Extract the [X, Y] coordinate from the center of the cell holding the provided text.  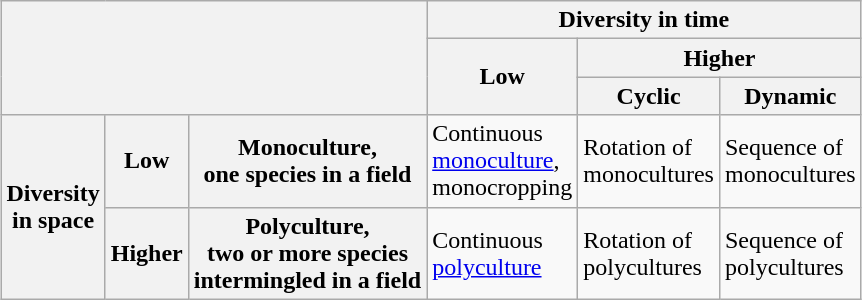
Continuousmonoculture,monocropping [502, 161]
Dynamic [790, 96]
Diversityin space [53, 207]
Monoculture,one species in a field [307, 161]
Rotation ofpolycultures [649, 253]
Cyclic [649, 96]
Rotation ofmonocultures [649, 161]
Polyculture,two or more speciesintermingled in a field [307, 253]
Diversity in time [644, 20]
Sequence ofmonocultures [790, 161]
Sequence ofpolycultures [790, 253]
Continuouspolyculture [502, 253]
